Extract the [x, y] coordinate from the center of the cell holding the provided text.  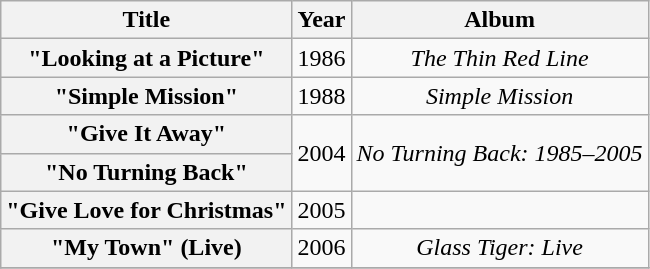
Year [322, 20]
Glass Tiger: Live [500, 248]
2004 [322, 153]
Simple Mission [500, 96]
No Turning Back: 1985–2005 [500, 153]
"Looking at a Picture" [146, 58]
"No Turning Back" [146, 172]
"Give It Away" [146, 134]
The Thin Red Line [500, 58]
Title [146, 20]
"My Town" (Live) [146, 248]
"Simple Mission" [146, 96]
Album [500, 20]
2005 [322, 210]
"Give Love for Christmas" [146, 210]
2006 [322, 248]
1988 [322, 96]
1986 [322, 58]
